Find where the given text appears and provide that cell's center as [X, Y] coordinate. 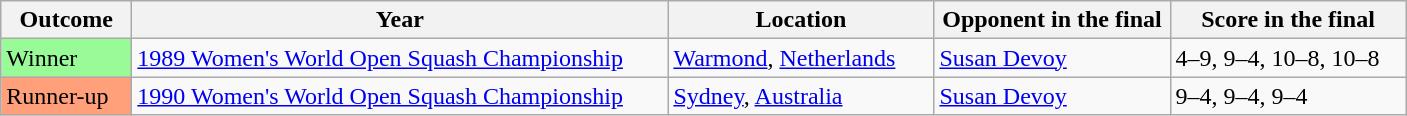
Warmond, Netherlands [801, 58]
Outcome [66, 20]
Year [400, 20]
Runner-up [66, 96]
Winner [66, 58]
Score in the final [1288, 20]
Opponent in the final [1052, 20]
4–9, 9–4, 10–8, 10–8 [1288, 58]
Sydney, Australia [801, 96]
1990 Women's World Open Squash Championship [400, 96]
9–4, 9–4, 9–4 [1288, 96]
1989 Women's World Open Squash Championship [400, 58]
Location [801, 20]
